Locate the cell with the specified text and output its [X, Y] center coordinate. 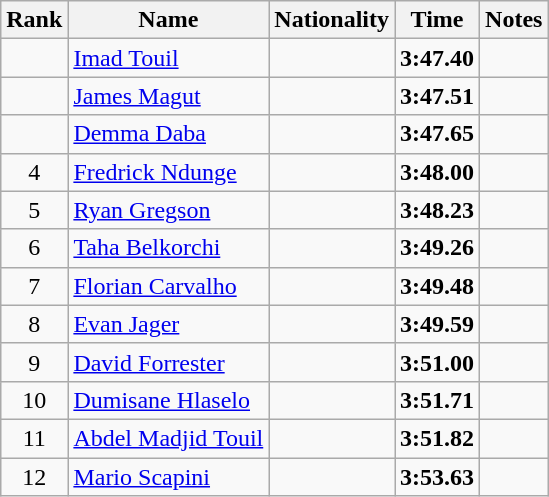
3:47.65 [438, 134]
11 [34, 438]
Evan Jager [168, 324]
10 [34, 400]
7 [34, 286]
3:51.82 [438, 438]
3:47.51 [438, 96]
8 [34, 324]
Demma Daba [168, 134]
3:48.23 [438, 210]
Name [168, 20]
5 [34, 210]
3:51.00 [438, 362]
Imad Touil [168, 58]
9 [34, 362]
Nationality [332, 20]
Rank [34, 20]
Abdel Madjid Touil [168, 438]
6 [34, 248]
Taha Belkorchi [168, 248]
Ryan Gregson [168, 210]
3:51.71 [438, 400]
Dumisane Hlaselo [168, 400]
David Forrester [168, 362]
3:48.00 [438, 172]
3:49.26 [438, 248]
3:49.48 [438, 286]
3:47.40 [438, 58]
12 [34, 477]
James Magut [168, 96]
Time [438, 20]
3:53.63 [438, 477]
3:49.59 [438, 324]
Mario Scapini [168, 477]
4 [34, 172]
Notes [514, 20]
Fredrick Ndunge [168, 172]
Florian Carvalho [168, 286]
